Capture the cell that displays the provided text and extract its [X, Y] central coordinate. 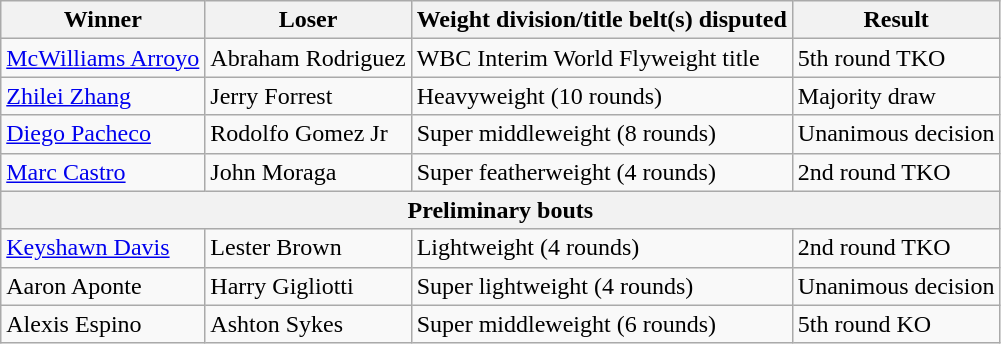
Diego Pacheco [103, 134]
Harry Gigliotti [308, 286]
Super middleweight (8 rounds) [602, 134]
5th round TKO [896, 58]
Result [896, 20]
Heavyweight (10 rounds) [602, 96]
Preliminary bouts [500, 210]
Loser [308, 20]
Keyshawn Davis [103, 248]
WBC Interim World Flyweight title [602, 58]
Super lightweight (4 rounds) [602, 286]
5th round KO [896, 324]
Majority draw [896, 96]
Super middleweight (6 rounds) [602, 324]
Super featherweight (4 rounds) [602, 172]
Weight division/title belt(s) disputed [602, 20]
Lester Brown [308, 248]
Alexis Espino [103, 324]
Jerry Forrest [308, 96]
Zhilei Zhang [103, 96]
Winner [103, 20]
Abraham Rodriguez [308, 58]
John Moraga [308, 172]
Aaron Aponte [103, 286]
Ashton Sykes [308, 324]
McWilliams Arroyo [103, 58]
Lightweight (4 rounds) [602, 248]
Rodolfo Gomez Jr [308, 134]
Marc Castro [103, 172]
